Provide the [x, y] coordinate of the cell's center where the given text is located.  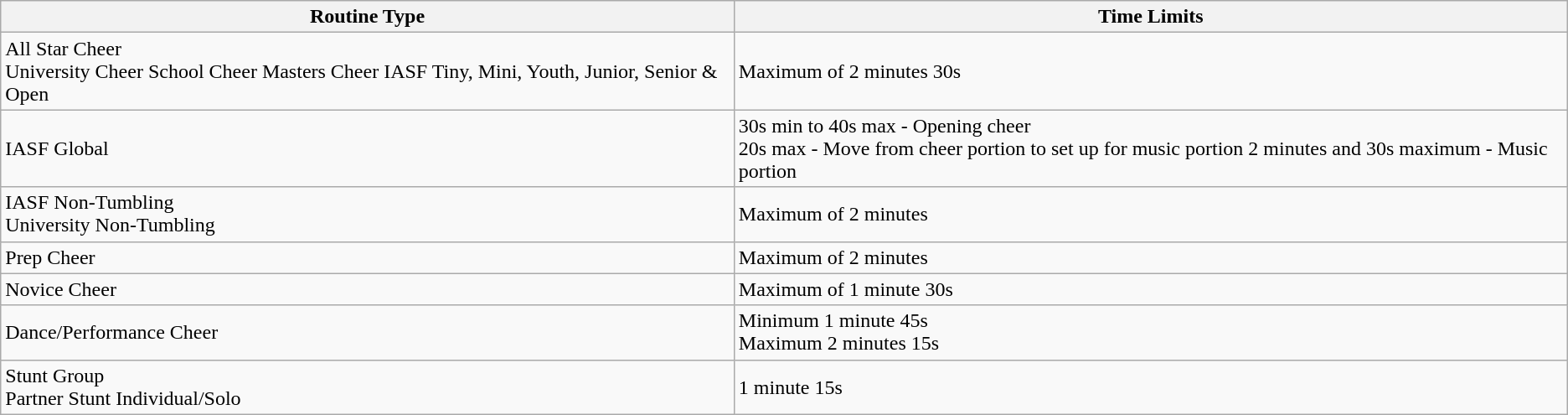
Dance/Performance Cheer [368, 332]
Minimum 1 minute 45sMaximum 2 minutes 15s [1151, 332]
Prep Cheer [368, 257]
IASF Global [368, 148]
Time Limits [1151, 17]
30s min to 40s max - Opening cheer20s max - Move from cheer portion to set up for music portion 2 minutes and 30s maximum - Music portion [1151, 148]
IASF Non-TumblingUniversity Non-Tumbling [368, 215]
All Star CheerUniversity Cheer School Cheer Masters Cheer IASF Tiny, Mini, Youth, Junior, Senior & Open [368, 71]
1 minute 15s [1151, 387]
Maximum of 1 minute 30s [1151, 289]
Stunt GroupPartner Stunt Individual/Solo [368, 387]
Novice Cheer [368, 289]
Maximum of 2 minutes 30s [1151, 71]
Routine Type [368, 17]
